For the text-containing cell, return its midpoint in (x, y) coordinate format. 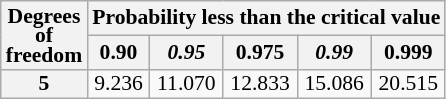
0.99 (334, 52)
Probability less than the critical value (266, 18)
Degrees offreedom (44, 35)
0.90 (118, 52)
0.975 (260, 52)
0.95 (186, 52)
0.999 (408, 52)
